From the cell containing the given text, extract its center point as [X, Y] coordinate. 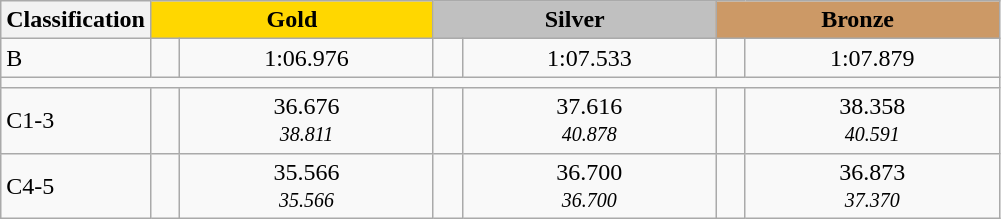
37.61640.878 [590, 120]
Bronze [858, 20]
38.35840.591 [872, 120]
Silver [574, 20]
Classification [76, 20]
C1-3 [76, 120]
36.67638.811 [307, 120]
1:06.976 [307, 58]
1:07.879 [872, 58]
C4-5 [76, 186]
36.87337.370 [872, 186]
Gold [292, 20]
36.70036.700 [590, 186]
1:07.533 [590, 58]
35.56635.566 [307, 186]
B [76, 58]
